Locate the cell with the specified text and output its (X, Y) center coordinate. 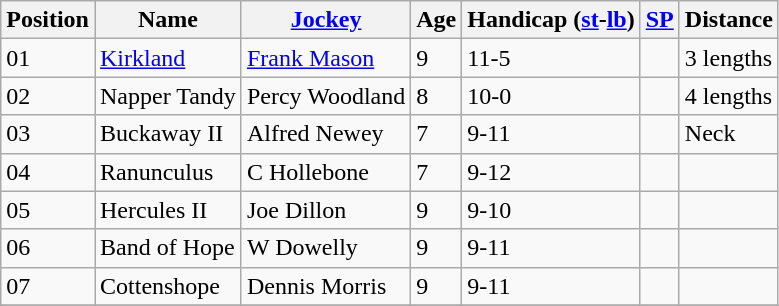
9-12 (551, 172)
9-10 (551, 210)
Jockey (326, 20)
3 lengths (728, 58)
Dennis Morris (326, 286)
Distance (728, 20)
C Hollebone (326, 172)
SP (660, 20)
Band of Hope (168, 248)
07 (48, 286)
03 (48, 134)
10-0 (551, 96)
Hercules II (168, 210)
Kirkland (168, 58)
4 lengths (728, 96)
Ranunculus (168, 172)
Cottenshope (168, 286)
Age (436, 20)
W Dowelly (326, 248)
Name (168, 20)
05 (48, 210)
Handicap (st-lb) (551, 20)
Neck (728, 134)
Alfred Newey (326, 134)
06 (48, 248)
Joe Dillon (326, 210)
Frank Mason (326, 58)
Position (48, 20)
Buckaway II (168, 134)
Napper Tandy (168, 96)
01 (48, 58)
8 (436, 96)
02 (48, 96)
Percy Woodland (326, 96)
11-5 (551, 58)
04 (48, 172)
